Return [X, Y] of the center of cell containing provided text 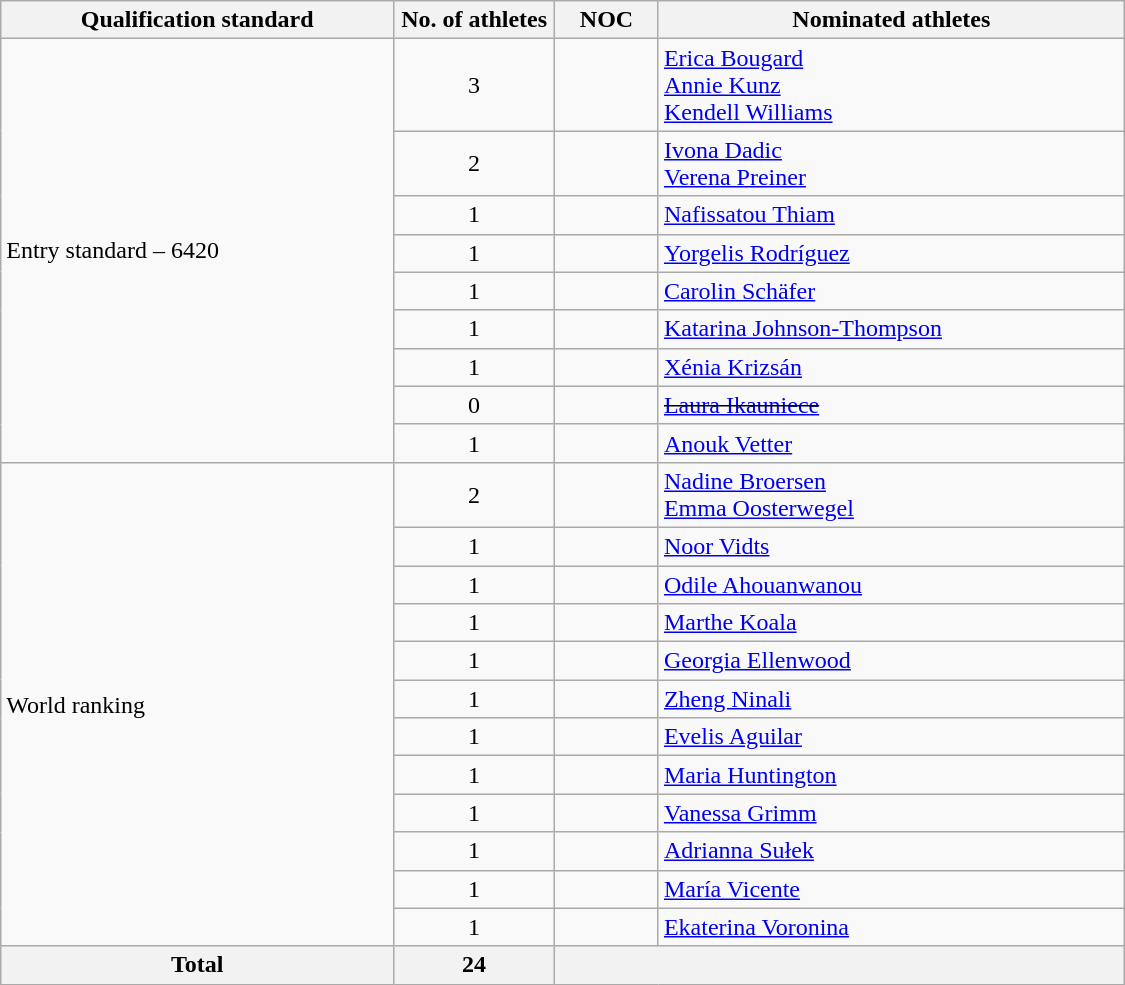
Ivona DadicVerena Preiner [891, 164]
World ranking [198, 704]
Maria Huntington [891, 775]
Xénia Krizsán [891, 367]
Laura Ikauniece [891, 405]
3 [474, 85]
Nafissatou Thiam [891, 215]
Georgia Ellenwood [891, 661]
Entry standard – 6420 [198, 251]
Erica BougardAnnie KunzKendell Williams [891, 85]
Nominated athletes [891, 20]
Total [198, 965]
María Vicente [891, 889]
Zheng Ninali [891, 699]
Marthe Koala [891, 623]
Anouk Vetter [891, 443]
Nadine BroersenEmma Oosterwegel [891, 494]
Vanessa Grimm [891, 813]
0 [474, 405]
Qualification standard [198, 20]
Katarina Johnson-Thompson [891, 329]
Odile Ahouanwanou [891, 585]
No. of athletes [474, 20]
Yorgelis Rodríguez [891, 253]
Adrianna Sułek [891, 851]
Ekaterina Voronina [891, 927]
24 [474, 965]
NOC [607, 20]
Evelis Aguilar [891, 737]
Carolin Schäfer [891, 291]
Noor Vidts [891, 546]
